Search for the cell housing the specified text and yield its [x, y] center coordinate. 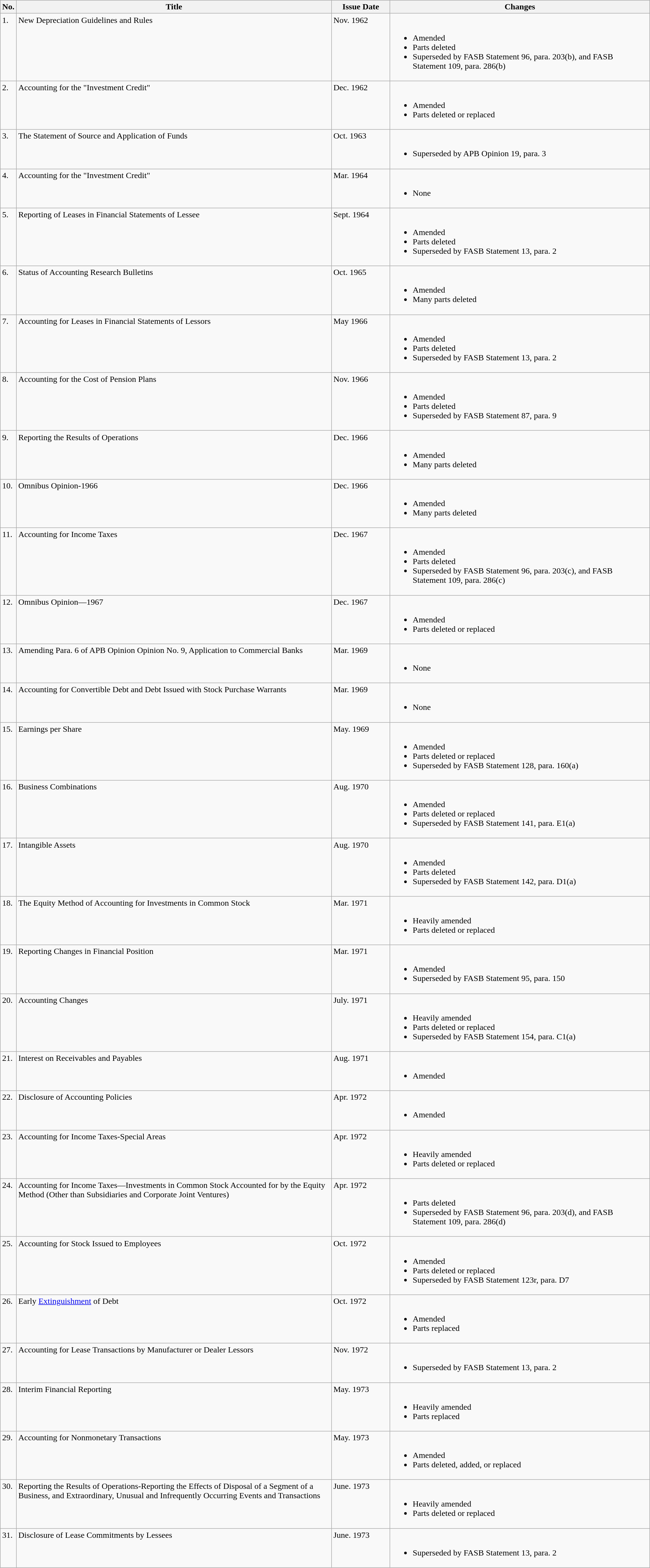
No. [8, 7]
7. [8, 344]
21. [8, 1071]
16. [8, 810]
Title [174, 7]
May 1966 [361, 344]
Omnibus Opinion—1967 [174, 619]
Reporting of Leases in Financial Statements of Lessee [174, 237]
28. [8, 1407]
Accounting for Income Taxes-Special Areas [174, 1154]
11. [8, 561]
5. [8, 237]
Changes [520, 7]
31. [8, 1548]
Parts deletedSuperseded by FASB Statement 96, para. 203(d), and FASB Statement 109, para. 286(d) [520, 1207]
Accounting for Income Taxes—Investments in Common Stock Accounted for by the Equity Method (Other than Subsidiaries and Corporate Joint Ventures) [174, 1207]
Accounting for Lease Transactions by Manufacturer or Dealer Lessors [174, 1363]
Amending Para. 6 of APB Opinion Opinion No. 9, Application to Commercial Banks [174, 664]
Sept. 1964 [361, 237]
2. [8, 105]
Status of Accounting Research Bulletins [174, 290]
July. 1971 [361, 1023]
Oct. 1965 [361, 290]
26. [8, 1319]
Nov. 1966 [361, 401]
Disclosure of Accounting Policies [174, 1110]
6. [8, 290]
27. [8, 1363]
Early Extinguishment of Debt [174, 1319]
Accounting for Convertible Debt and Debt Issued with Stock Purchase Warrants [174, 703]
May. 1969 [361, 751]
9. [8, 455]
Earnings per Share [174, 751]
Business Combinations [174, 810]
20. [8, 1023]
18. [8, 921]
12. [8, 619]
23. [8, 1154]
Issue Date [361, 7]
AmendedParts replaced [520, 1319]
Interest on Receivables and Payables [174, 1071]
Intangible Assets [174, 867]
Heavily amendedParts deleted or replacedSuperseded by FASB Statement 154, para. C1(a) [520, 1023]
19. [8, 969]
30. [8, 1504]
15. [8, 751]
Oct. 1963 [361, 149]
Nov. 1962 [361, 47]
The Statement of Source and Application of Funds [174, 149]
24. [8, 1207]
New Depreciation Guidelines and Rules [174, 47]
AmendedParts deletedSuperseded by FASB Statement 96, para. 203(b), and FASB Statement 109, para. 286(b) [520, 47]
3. [8, 149]
AmendedParts deletedSuperseded by FASB Statement 87, para. 9 [520, 401]
AmendedParts deleted or replacedSuperseded by FASB Statement 128, para. 160(a) [520, 751]
AmendedSuperseded by FASB Statement 95, para. 150 [520, 969]
Accounting Changes [174, 1023]
29. [8, 1456]
Disclosure of Lease Commitments by Lessees [174, 1548]
Reporting the Results of Operations [174, 455]
1. [8, 47]
AmendedParts deleted or replacedSuperseded by FASB Statement 123r, para. D7 [520, 1266]
Omnibus Opinion-1966 [174, 503]
17. [8, 867]
The Equity Method of Accounting for Investments in Common Stock [174, 921]
Dec. 1962 [361, 105]
AmendedParts deleted or replacedSuperseded by FASB Statement 141, para. E1(a) [520, 810]
14. [8, 703]
Reporting Changes in Financial Position [174, 969]
Accounting for Income Taxes [174, 561]
25. [8, 1266]
Accounting for the Cost of Pension Plans [174, 401]
Nov. 1972 [361, 1363]
Interim Financial Reporting [174, 1407]
AmendedParts deleted, added, or replaced [520, 1456]
AmendedParts deletedSuperseded by FASB Statement 142, para. D1(a) [520, 867]
Accounting for Stock Issued to Employees [174, 1266]
8. [8, 401]
Accounting for Leases in Financial Statements of Lessors [174, 344]
Superseded by APB Opinion 19, para. 3 [520, 149]
AmendedParts deletedSuperseded by FASB Statement 96, para. 203(c), and FASB Statement 109, para. 286(c) [520, 561]
Heavily amendedParts replaced [520, 1407]
22. [8, 1110]
4. [8, 188]
Mar. 1964 [361, 188]
Aug. 1971 [361, 1071]
Accounting for Nonmonetary Transactions [174, 1456]
10. [8, 503]
13. [8, 664]
